Return the [X, Y] coordinate for the center point of the cell that contains the specified text.  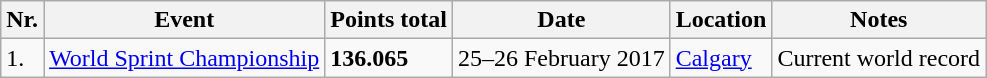
Points total [389, 20]
Calgary [721, 58]
Current world record [879, 58]
World Sprint Championship [184, 58]
Notes [879, 20]
136.065 [389, 58]
Event [184, 20]
Nr. [22, 20]
Date [561, 20]
Location [721, 20]
25–26 February 2017 [561, 58]
1. [22, 58]
